Locate the cell with the specified text and output its (x, y) center coordinate. 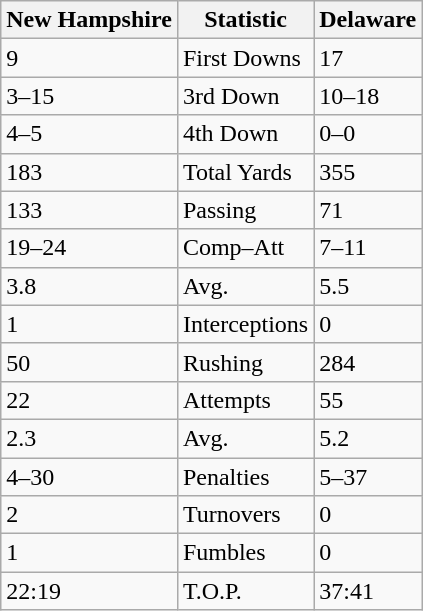
Delaware (368, 20)
Attempts (245, 400)
Statistic (245, 20)
3rd Down (245, 96)
4th Down (245, 134)
10–18 (368, 96)
New Hampshire (90, 20)
7–11 (368, 248)
2.3 (90, 438)
5–37 (368, 477)
Total Yards (245, 172)
Comp–Att (245, 248)
183 (90, 172)
55 (368, 400)
First Downs (245, 58)
284 (368, 362)
17 (368, 58)
50 (90, 362)
T.O.P. (245, 591)
Turnovers (245, 515)
71 (368, 210)
3.8 (90, 286)
4–5 (90, 134)
9 (90, 58)
4–30 (90, 477)
Passing (245, 210)
5.5 (368, 286)
22 (90, 400)
Rushing (245, 362)
133 (90, 210)
0–0 (368, 134)
3–15 (90, 96)
355 (368, 172)
37:41 (368, 591)
2 (90, 515)
19–24 (90, 248)
Penalties (245, 477)
Fumbles (245, 553)
5.2 (368, 438)
Interceptions (245, 324)
22:19 (90, 591)
